Return the [X, Y] coordinate for the center point of the cell that contains the specified text.  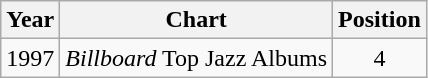
Position [380, 20]
Year [30, 20]
1997 [30, 58]
4 [380, 58]
Chart [196, 20]
Billboard Top Jazz Albums [196, 58]
